Output the (X, Y) coordinate of the center of the cell containing the given text.  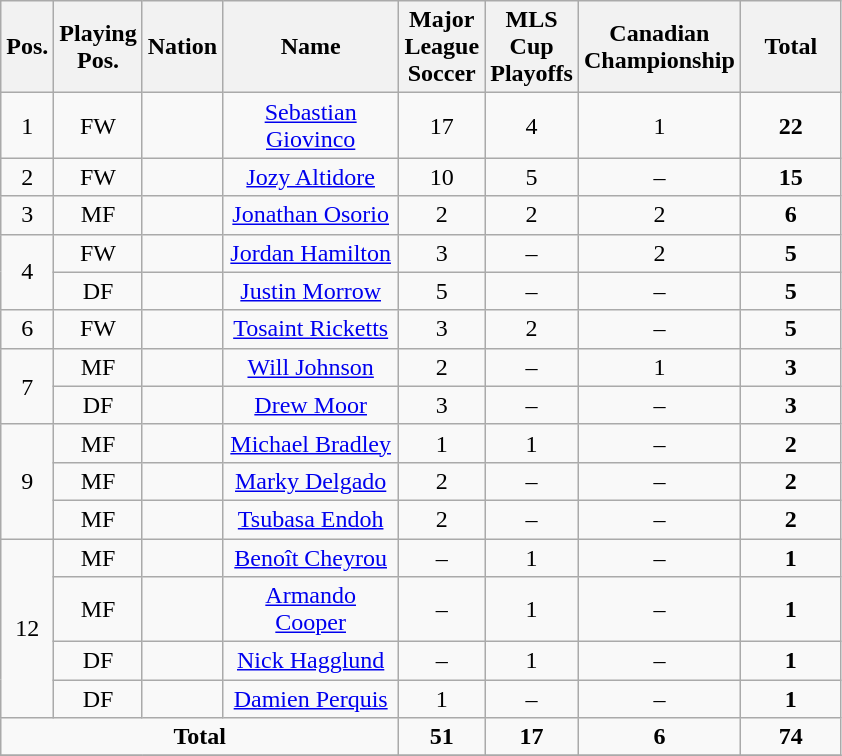
15 (790, 177)
51 (442, 737)
Marky Delgado (311, 481)
9 (28, 481)
Nation (182, 47)
74 (790, 737)
Sebastian Giovinco (311, 126)
7 (28, 386)
Name (311, 47)
Michael Bradley (311, 443)
Tosaint Ricketts (311, 329)
12 (28, 628)
Tsubasa Endoh (311, 519)
Drew Moor (311, 405)
Armando Cooper (311, 610)
Major League Soccer (442, 47)
Nick Hagglund (311, 661)
Playing Pos. (98, 47)
Damien Perquis (311, 699)
Benoît Cheyrou (311, 557)
MLS Cup Playoffs (532, 47)
10 (442, 177)
Jordan Hamilton (311, 253)
Will Johnson (311, 367)
22 (790, 126)
Pos. (28, 47)
Justin Morrow (311, 291)
Jonathan Osorio (311, 215)
Canadian Championship (659, 47)
Jozy Altidore (311, 177)
